Extract the (x, y) coordinate from the center of the cell holding the provided text.  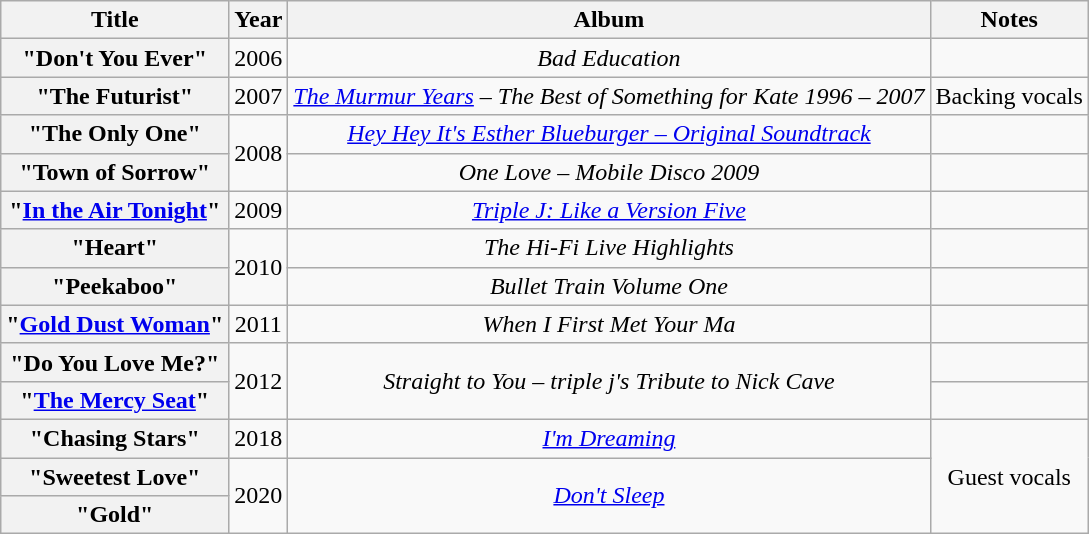
Hey Hey It's Esther Blueburger – Original Soundtrack (609, 134)
"Gold Dust Woman" (115, 324)
Guest vocals (1009, 476)
2012 (258, 381)
The Murmur Years – The Best of Something for Kate 1996 – 2007 (609, 96)
"Peekaboo" (115, 286)
2010 (258, 267)
Title (115, 20)
"Town of Sorrow" (115, 172)
Triple J: Like a Version Five (609, 210)
2008 (258, 153)
"Heart" (115, 248)
"Chasing Stars" (115, 438)
"The Mercy Seat" (115, 400)
"Don't You Ever" (115, 58)
Bullet Train Volume One (609, 286)
2011 (258, 324)
"Sweetest Love" (115, 477)
Year (258, 20)
2020 (258, 496)
2018 (258, 438)
Backing vocals (1009, 96)
2007 (258, 96)
"The Only One" (115, 134)
"In the Air Tonight" (115, 210)
2009 (258, 210)
"Do You Love Me?" (115, 362)
"The Futurist" (115, 96)
Straight to You – triple j's Tribute to Nick Cave (609, 381)
Album (609, 20)
One Love – Mobile Disco 2009 (609, 172)
When I First Met Your Ma (609, 324)
Don't Sleep (609, 496)
"Gold" (115, 515)
I'm Dreaming (609, 438)
Bad Education (609, 58)
Notes (1009, 20)
2006 (258, 58)
The Hi-Fi Live Highlights (609, 248)
